Search for the cell housing the specified text and yield its [X, Y] center coordinate. 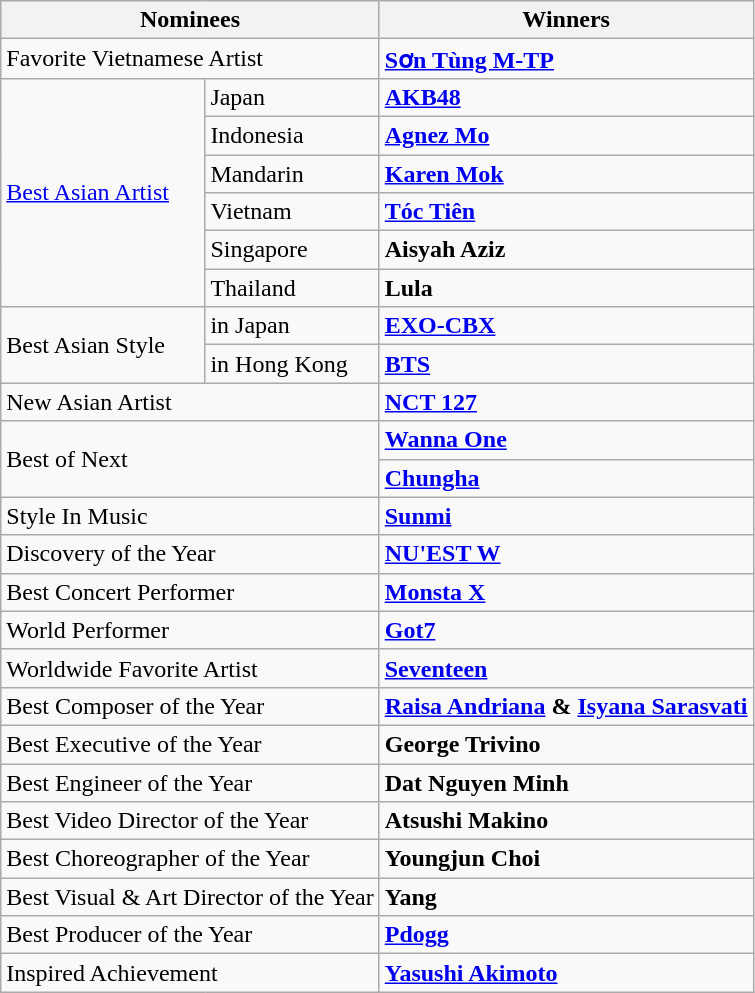
Tóc Tiên [566, 212]
Style In Music [190, 516]
Chungha [566, 478]
AKB48 [566, 97]
World Performer [190, 630]
Favorite Vietnamese Artist [190, 59]
Best Producer of the Year [190, 935]
EXO-CBX [566, 326]
Indonesia [292, 135]
Best Asian Style [103, 345]
Best Visual & Art Director of the Year [190, 897]
Dat Nguyen Minh [566, 783]
Pdogg [566, 935]
Nominees [190, 20]
Atsushi Makino [566, 821]
Winners [566, 20]
Monsta X [566, 592]
Got7 [566, 630]
Best Asian Artist [103, 192]
Japan [292, 97]
Best Executive of the Year [190, 744]
NU'EST W [566, 554]
Vietnam [292, 212]
Inspired Achievement [190, 973]
Karen Mok [566, 173]
Sơn Tùng M-TP [566, 59]
George Trivino [566, 744]
Singapore [292, 250]
Best Video Director of the Year [190, 821]
BTS [566, 364]
in Hong Kong [292, 364]
Sunmi [566, 516]
Discovery of the Year [190, 554]
NCT 127 [566, 402]
Thailand [292, 288]
in Japan [292, 326]
Lula [566, 288]
Best of Next [190, 459]
Best Choreographer of the Year [190, 859]
Raisa Andriana & Isyana Sarasvati [566, 706]
New Asian Artist [190, 402]
Seventeen [566, 668]
Yang [566, 897]
Agnez Mo [566, 135]
Aisyah Aziz [566, 250]
Best Concert Performer [190, 592]
Worldwide Favorite Artist [190, 668]
Yasushi Akimoto [566, 973]
Youngjun Choi [566, 859]
Mandarin [292, 173]
Best Composer of the Year [190, 706]
Best Engineer of the Year [190, 783]
Wanna One [566, 440]
